Return (x, y) of the center of cell containing provided text 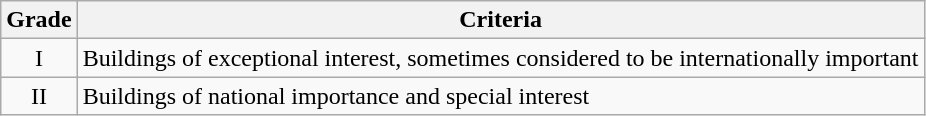
Buildings of national importance and special interest (500, 96)
II (39, 96)
I (39, 58)
Buildings of exceptional interest, sometimes considered to be internationally important (500, 58)
Grade (39, 20)
Criteria (500, 20)
